For the text-containing cell, return its midpoint in (X, Y) coordinate format. 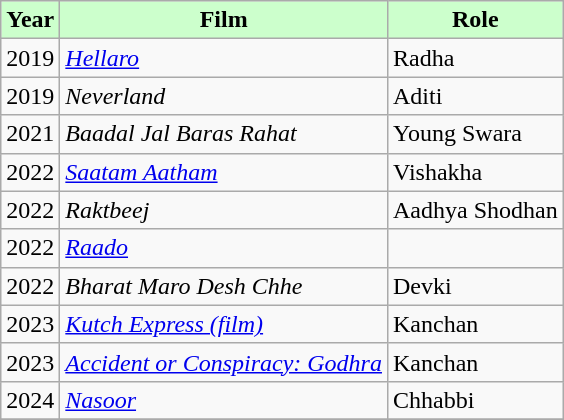
Kutch Express (film) (224, 324)
Raktbeej (224, 210)
Chhabbi (475, 400)
Devki (475, 286)
Young Swara (475, 134)
Saatam Aatham (224, 172)
Radha (475, 58)
Film (224, 20)
Hellaro (224, 58)
Role (475, 20)
Vishakha (475, 172)
2021 (30, 134)
Raado (224, 248)
2024 (30, 400)
Baadal Jal Baras Rahat (224, 134)
Bharat Maro Desh Chhe (224, 286)
Aditi (475, 96)
Nasoor (224, 400)
Accident or Conspiracy: Godhra (224, 362)
Neverland (224, 96)
Aadhya Shodhan (475, 210)
Year (30, 20)
